Find where the given text appears and provide that cell's center as (X, Y) coordinate. 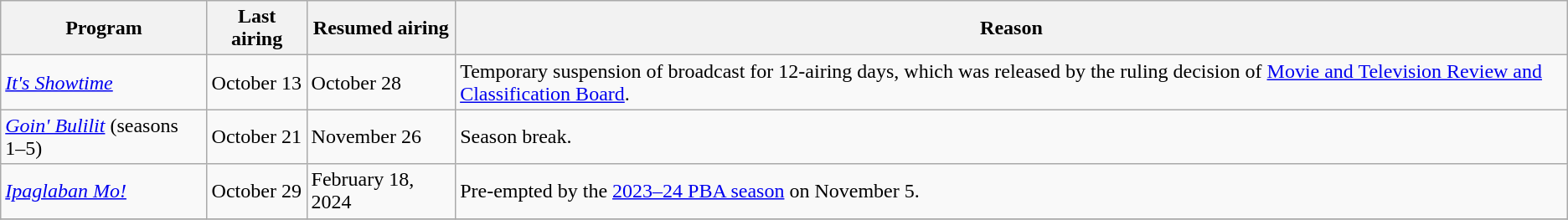
November 26 (381, 137)
Resumed airing (381, 28)
Pre-empted by the 2023–24 PBA season on November 5. (1012, 191)
Season break. (1012, 137)
It's Showtime (104, 82)
Reason (1012, 28)
Last airing (256, 28)
October 28 (381, 82)
October 21 (256, 137)
October 13 (256, 82)
Program (104, 28)
Ipaglaban Mo! (104, 191)
February 18, 2024 (381, 191)
October 29 (256, 191)
Goin' Bulilit (seasons 1–5) (104, 137)
